Scan for the cell matching the given text and deliver its (x, y) coordinate at center. 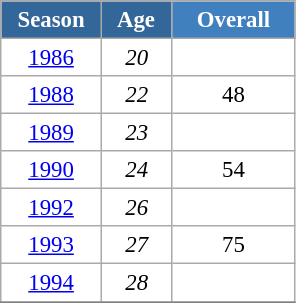
1990 (52, 170)
27 (136, 245)
Age (136, 20)
1994 (52, 283)
75 (234, 245)
1992 (52, 208)
1989 (52, 133)
1988 (52, 95)
Overall (234, 20)
1986 (52, 58)
26 (136, 208)
54 (234, 170)
24 (136, 170)
22 (136, 95)
28 (136, 283)
20 (136, 58)
48 (234, 95)
23 (136, 133)
1993 (52, 245)
Season (52, 20)
